Detect which cell encompasses the target text, then output its [x, y] center coordinate. 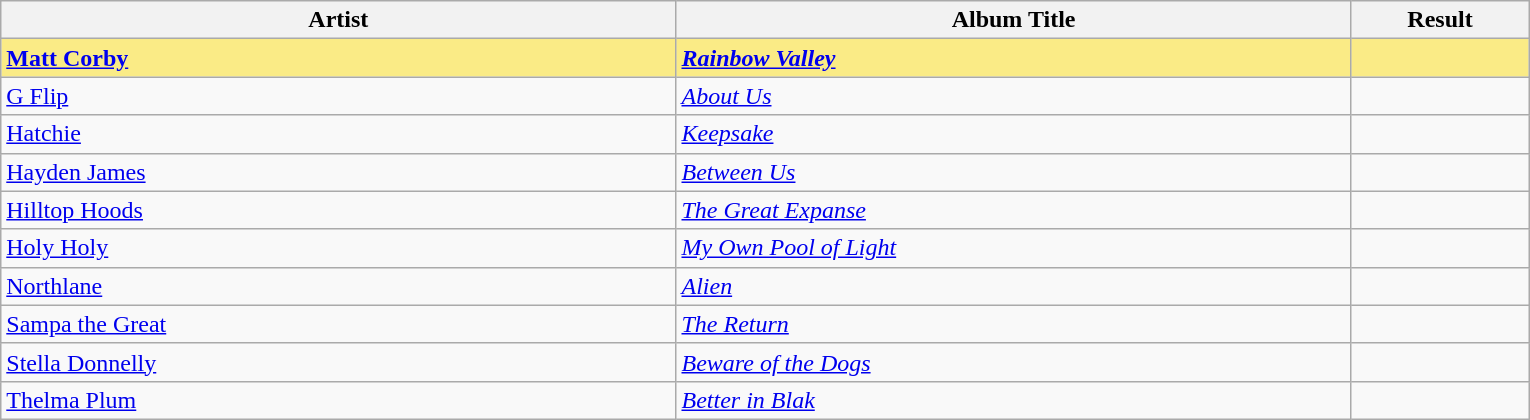
Hayden James [338, 172]
G Flip [338, 96]
Northlane [338, 286]
Holy Holy [338, 248]
The Return [1014, 324]
Keepsake [1014, 134]
Better in Blak [1014, 400]
Sampa the Great [338, 324]
Result [1440, 20]
My Own Pool of Light [1014, 248]
Alien [1014, 286]
Beware of the Dogs [1014, 362]
Rainbow Valley [1014, 58]
About Us [1014, 96]
Thelma Plum [338, 400]
The Great Expanse [1014, 210]
Hilltop Hoods [338, 210]
Album Title [1014, 20]
Between Us [1014, 172]
Artist [338, 20]
Hatchie [338, 134]
Matt Corby [338, 58]
Stella Donnelly [338, 362]
